Scan for the cell matching the given text and deliver its (x, y) coordinate at center. 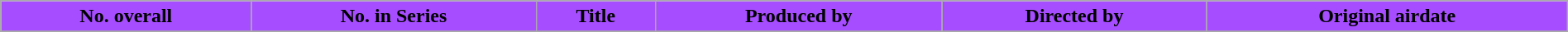
Title (595, 16)
Original airdate (1387, 16)
No. in Series (394, 16)
No. overall (126, 16)
Directed by (1074, 16)
Produced by (798, 16)
